For the text-containing cell, return its midpoint in (x, y) coordinate format. 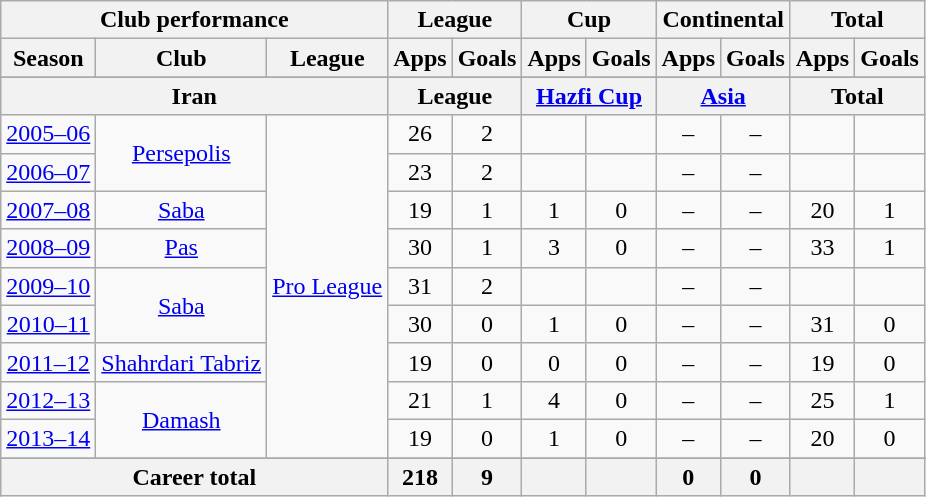
Continental (723, 20)
Pro League (328, 286)
2005–06 (48, 134)
Iran (194, 96)
218 (420, 477)
2012–13 (48, 400)
Cup (589, 20)
Career total (194, 477)
3 (554, 248)
33 (822, 248)
2006–07 (48, 172)
9 (487, 477)
26 (420, 134)
Persepolis (182, 153)
23 (420, 172)
Damash (182, 419)
25 (822, 400)
Club performance (194, 20)
2013–14 (48, 438)
2008–09 (48, 248)
21 (420, 400)
Season (48, 58)
2011–12 (48, 362)
Hazfi Cup (589, 96)
Club (182, 58)
Shahrdari Tabriz (182, 362)
4 (554, 400)
Asia (723, 96)
2007–08 (48, 210)
Pas (182, 248)
2009–10 (48, 286)
2010–11 (48, 324)
